Determine the (x, y) coordinate at the center of the cell enclosing the given text.  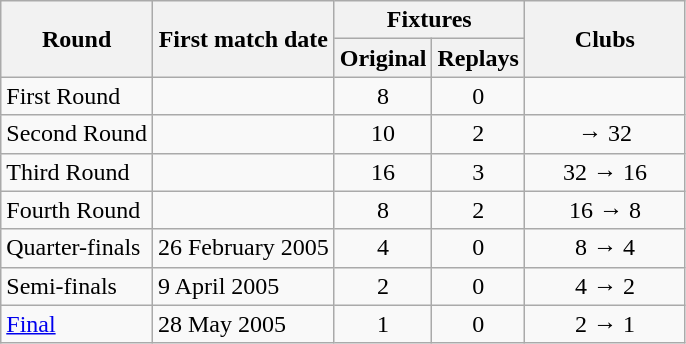
Clubs (604, 39)
4 → 2 (604, 286)
Fourth Round (77, 210)
32 → 16 (604, 172)
16 (383, 172)
28 May 2005 (243, 324)
1 (383, 324)
Third Round (77, 172)
2 → 1 (604, 324)
16 → 8 (604, 210)
3 (478, 172)
Quarter-finals (77, 248)
8 → 4 (604, 248)
→ 32 (604, 134)
Round (77, 39)
Semi-finals (77, 286)
Second Round (77, 134)
Fixtures (429, 20)
Original (383, 58)
4 (383, 248)
10 (383, 134)
26 February 2005 (243, 248)
9 April 2005 (243, 286)
First Round (77, 96)
Final (77, 324)
Replays (478, 58)
First match date (243, 39)
